Determine the (X, Y) coordinate at the center of the cell enclosing the given text.  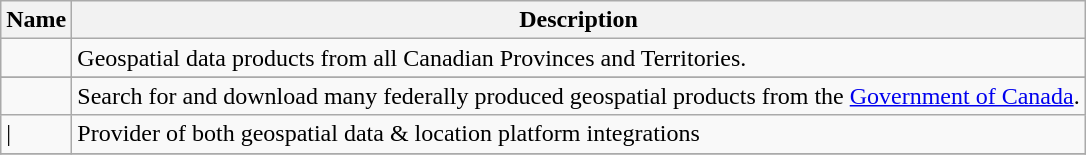
| (36, 134)
Description (578, 20)
Name (36, 20)
Provider of both geospatial data & location platform integrations (578, 134)
Geospatial data products from all Canadian Provinces and Territories. (578, 58)
Search for and download many federally produced geospatial products from the Government of Canada. (578, 96)
